From the cell containing the given text, extract its center point as [X, Y] coordinate. 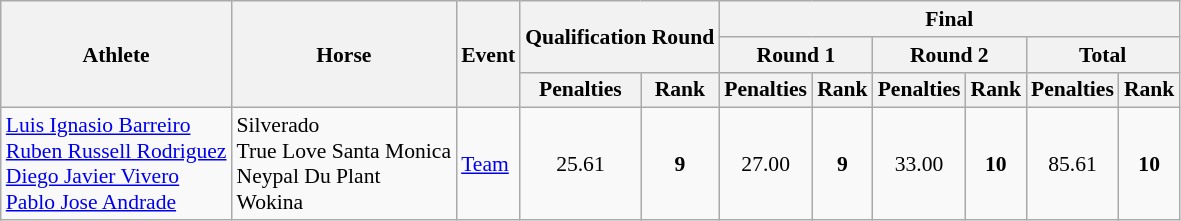
Event [488, 54]
Horse [344, 54]
Athlete [116, 54]
25.61 [580, 164]
Round 2 [950, 55]
27.00 [766, 164]
Round 1 [796, 55]
85.61 [1072, 164]
Final [949, 19]
SilveradoTrue Love Santa MonicaNeypal Du PlantWokina [344, 164]
Luis Ignasio BarreiroRuben Russell RodriguezDiego Javier ViveroPablo Jose Andrade [116, 164]
Team [488, 164]
33.00 [920, 164]
Total [1102, 55]
Qualification Round [620, 36]
